Pinpoint the cell where the given text exists, returning its [X, Y] midpoint coordinate. 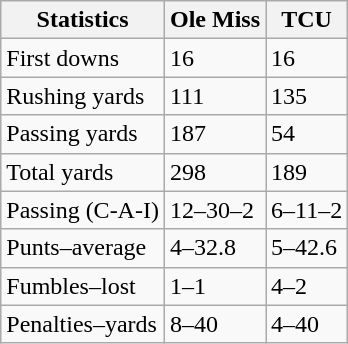
Ole Miss [214, 20]
Penalties–yards [83, 324]
1–1 [214, 286]
5–42.6 [307, 248]
111 [214, 96]
Rushing yards [83, 96]
Punts–average [83, 248]
First downs [83, 58]
12–30–2 [214, 210]
4–40 [307, 324]
54 [307, 134]
4–32.8 [214, 248]
Fumbles–lost [83, 286]
Statistics [83, 20]
298 [214, 172]
187 [214, 134]
Passing (C-A-I) [83, 210]
189 [307, 172]
8–40 [214, 324]
135 [307, 96]
Passing yards [83, 134]
TCU [307, 20]
4–2 [307, 286]
Total yards [83, 172]
6–11–2 [307, 210]
